Output the (x, y) coordinate of the center of the cell containing the given text.  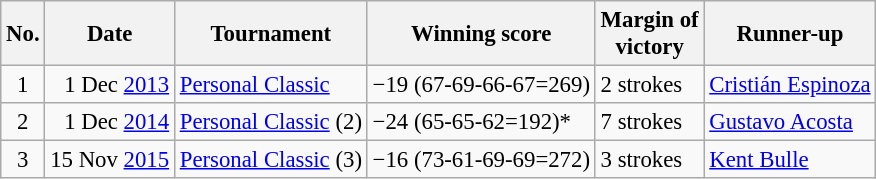
Personal Classic (2) (270, 122)
2 strokes (650, 85)
Winning score (481, 34)
No. (23, 34)
15 Nov 2015 (110, 160)
3 strokes (650, 160)
Personal Classic (3) (270, 160)
1 Dec 2013 (110, 85)
Tournament (270, 34)
3 (23, 160)
Date (110, 34)
7 strokes (650, 122)
1 (23, 85)
−16 (73-61-69-69=272) (481, 160)
1 Dec 2014 (110, 122)
Runner-up (790, 34)
Cristián Espinoza (790, 85)
2 (23, 122)
Personal Classic (270, 85)
−19 (67-69-66-67=269) (481, 85)
Kent Bulle (790, 160)
Gustavo Acosta (790, 122)
−24 (65-65-62=192)* (481, 122)
Margin ofvictory (650, 34)
